Return the (X, Y) coordinate for the center point of the cell that contains the specified text.  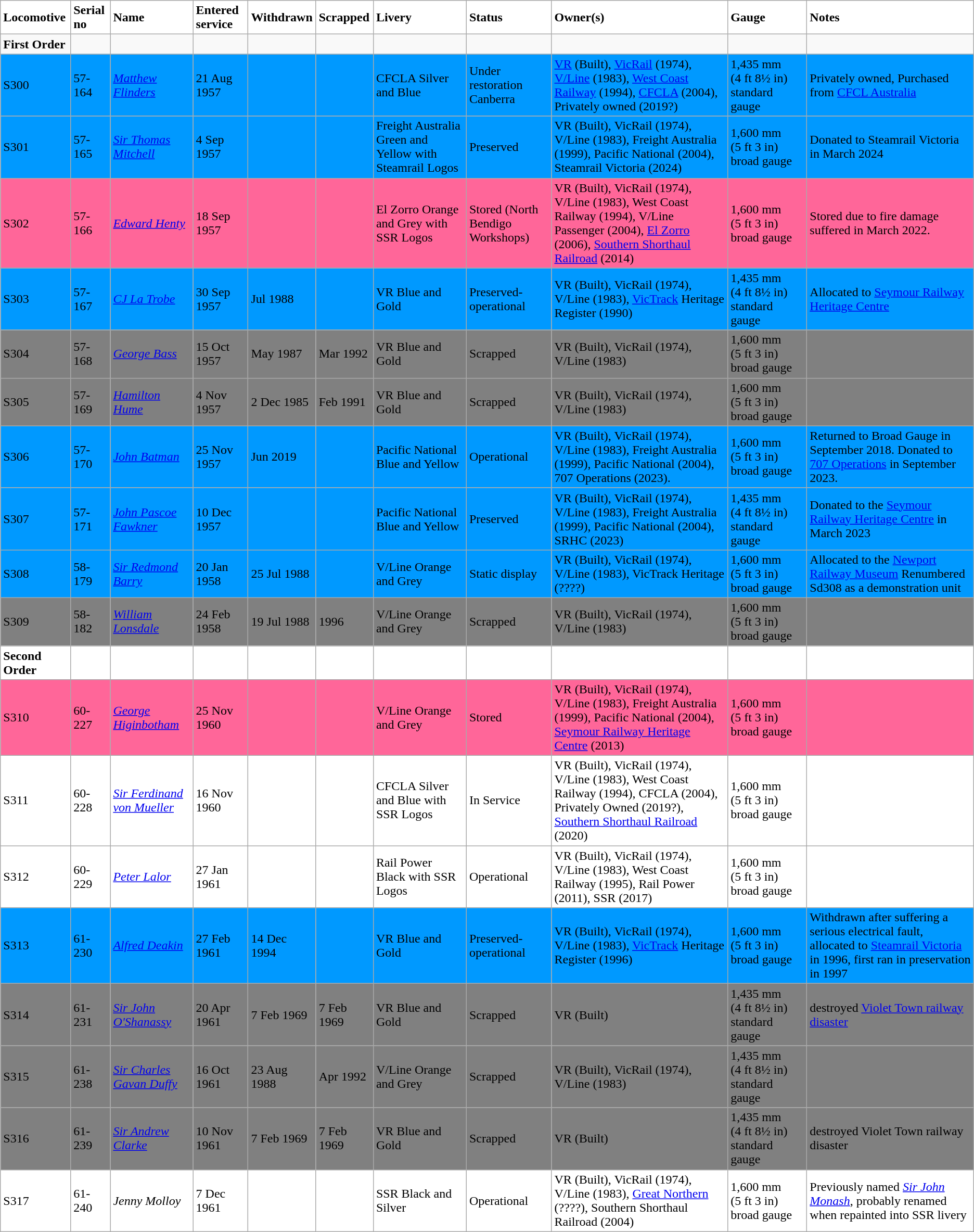
60-228 (91, 801)
Freight Australia Green and Yellow with Steamrail Logos (419, 147)
S316 (35, 1139)
Mar 1992 (344, 354)
Withdrawn after suffering a serious electrical fault, allocated to Steamrail Victoria in 1996, first ran in preservation in 1997 (890, 946)
Stored (509, 718)
CFCLA Silver and Blue with SSR Logos (419, 801)
VR (Built), VicRail (1974), V/Line (1983), VicTrack Heritage (????) (640, 574)
20 Jan 1958 (221, 574)
CJ La Trobe (152, 299)
Donated to the Seymour Railway Heritage Centre in March 2023 (890, 518)
Returned to Broad Gauge in September 2018. Donated to 707 Operations in September 2023. (890, 457)
Alfred Deakin (152, 946)
Status (509, 18)
S314 (35, 1015)
61-238 (91, 1076)
25 Nov 1960 (221, 718)
10 Dec 1957 (221, 518)
61-239 (91, 1139)
15 Oct 1957 (221, 354)
VR (Built), VicRail (1974), V/Line (1983), Freight Australia (1999), Pacific National (2004), Steamrail Victoria (2024) (640, 147)
Entered service (221, 18)
57-168 (91, 354)
Edward Henty (152, 223)
Serial no (91, 18)
20 Apr 1961 (221, 1015)
16 Oct 1961 (221, 1076)
60-227 (91, 718)
57-166 (91, 223)
2 Dec 1985 (282, 402)
VR (Built), VicRail (1974), V/Line (1983), VicTrack Heritage Register (1990) (640, 299)
VR (Built), VicRail (1974), V/Line (1983), Freight Australia (1999), Pacific National (2004), Seymour Railway Heritage Centre (2013) (640, 718)
VR (Built), VicRail (1974), V/Line (1983), Freight Australia (1999), Pacific National (2004), SRHC (2023) (640, 518)
Apr 1992 (344, 1076)
1996 (344, 621)
Donated to Steamrail Victoria in March 2024 (890, 147)
27 Jan 1961 (221, 877)
57-164 (91, 85)
S301 (35, 147)
58-182 (91, 621)
57-169 (91, 402)
14 Dec 1994 (282, 946)
May 1987 (282, 354)
25 Nov 1957 (221, 457)
Allocated to Seymour Railway Heritage Centre (890, 299)
S312 (35, 877)
24 Feb 1958 (221, 621)
Name (152, 18)
S311 (35, 801)
VR (Built), VicRail (1974), V/Line (1983), VicTrack Heritage Register (1996) (640, 946)
Stored (North Bendigo Workshops) (509, 223)
Sir Charles Gavan Duffy (152, 1076)
S307 (35, 518)
John Pascoe Fawkner (152, 518)
Sir Ferdinand von Mueller (152, 801)
27 Feb 1961 (221, 946)
Static display (509, 574)
7 Dec 1961 (221, 1200)
Locomotive (35, 18)
George Bass (152, 354)
Matthew Flinders (152, 85)
S306 (35, 457)
S302 (35, 223)
S309 (35, 621)
21 Aug 1957 (221, 85)
S304 (35, 354)
58-179 (91, 574)
57-167 (91, 299)
18 Sep 1957 (221, 223)
Sir John O'Shanassy (152, 1015)
Withdrawn (282, 18)
Allocated to the Newport Railway Museum Renumbered Sd308 as a demonstration unit (890, 574)
57-165 (91, 147)
Hamilton Hume (152, 402)
Jenny Molloy (152, 1200)
61-230 (91, 946)
Notes (890, 18)
Sir Andrew Clarke (152, 1139)
10 Nov 1961 (221, 1139)
Feb 1991 (344, 402)
Livery (419, 18)
23 Aug 1988 (282, 1076)
Privately owned, Purchased from CFCL Australia (890, 85)
61-240 (91, 1200)
25 Jul 1988 (282, 574)
John Batman (152, 457)
VR (Built), VicRail (1974), V/Line (1983), West Coast Railway (1995), Rail Power (2011), SSR (2017) (640, 877)
Under restoration Canberra (509, 85)
Jun 2019 (282, 457)
CFCLA Silver and Blue (419, 85)
S303 (35, 299)
VR (Built), VicRail (1974), V/Line (1983), West Coast Railway (1994), CFCLA (2004), Privately Owned (2019?),Southern Shorthaul Railroad (2020) (640, 801)
Jul 1988 (282, 299)
57-170 (91, 457)
S315 (35, 1076)
S313 (35, 946)
S310 (35, 718)
George Higinbotham (152, 718)
19 Jul 1988 (282, 621)
61-231 (91, 1015)
VR (Built), VicRail (1974), V/Line (1983), Great Northern (????), Southern Shorthaul Railroad (2004) (640, 1200)
Rail Power Black with SSR Logos (419, 877)
30 Sep 1957 (221, 299)
Gauge (767, 18)
VR (Built), VicRail (1974), V/Line (1983), West Coast Railway (1994), V/Line Passenger (2004), El Zorro (2006), Southern Shorthaul Railroad (2014) (640, 223)
Peter Lalor (152, 877)
16 Nov 1960 (221, 801)
Second Order (35, 662)
57-171 (91, 518)
Owner(s) (640, 18)
4 Sep 1957 (221, 147)
60-229 (91, 877)
Previously named Sir John Monash, probably renamed when repainted into SSR livery (890, 1200)
VR (Built), VicRail (1974), V/Line (1983), Freight Australia (1999), Pacific National (2004), 707 Operations (2023). (640, 457)
S305 (35, 402)
S317 (35, 1200)
4 Nov 1957 (221, 402)
S300 (35, 85)
El Zorro Orange and Grey with SSR Logos (419, 223)
First Order (35, 44)
In Service (509, 801)
VR (Built), VicRail (1974), V/Line (1983), West Coast Railway (1994), CFCLA (2004), Privately owned (2019?) (640, 85)
S308 (35, 574)
SSR Black and Silver (419, 1200)
Sir Redmond Barry (152, 574)
Stored due to fire damage suffered in March 2022. (890, 223)
William Lonsdale (152, 621)
Sir Thomas Mitchell (152, 147)
